For the text-containing cell, return its midpoint in (X, Y) coordinate format. 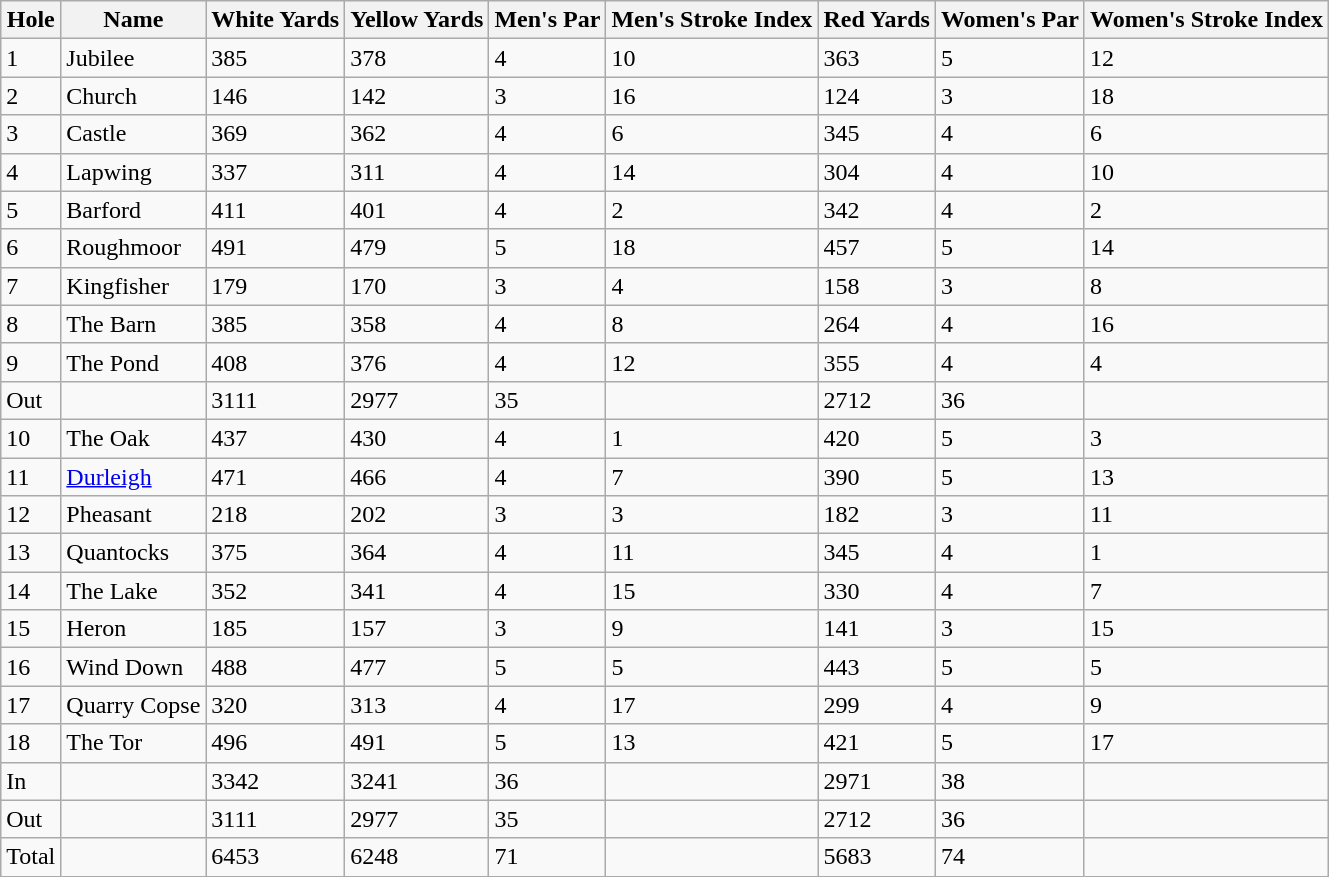
299 (877, 705)
Wind Down (134, 667)
479 (417, 248)
Quarry Copse (134, 705)
6453 (276, 857)
437 (276, 438)
Pheasant (134, 515)
38 (1010, 781)
6248 (417, 857)
3342 (276, 781)
420 (877, 438)
Barford (134, 210)
179 (276, 286)
Yellow Yards (417, 20)
401 (417, 210)
411 (276, 210)
The Tor (134, 743)
443 (877, 667)
375 (276, 553)
313 (417, 705)
Name (134, 20)
Heron (134, 629)
337 (276, 172)
466 (417, 477)
Durleigh (134, 477)
The Lake (134, 591)
202 (417, 515)
488 (276, 667)
408 (276, 362)
369 (276, 134)
363 (877, 58)
362 (417, 134)
457 (877, 248)
Women's Par (1010, 20)
376 (417, 362)
5683 (877, 857)
2971 (877, 781)
Lapwing (134, 172)
Hole (31, 20)
320 (276, 705)
496 (276, 743)
In (31, 781)
421 (877, 743)
390 (877, 477)
352 (276, 591)
124 (877, 96)
342 (877, 210)
Jubilee (134, 58)
218 (276, 515)
146 (276, 96)
378 (417, 58)
Men's Stroke Index (712, 20)
3241 (417, 781)
355 (877, 362)
364 (417, 553)
477 (417, 667)
341 (417, 591)
The Pond (134, 362)
157 (417, 629)
Women's Stroke Index (1206, 20)
White Yards (276, 20)
182 (877, 515)
430 (417, 438)
141 (877, 629)
Church (134, 96)
Castle (134, 134)
170 (417, 286)
Quantocks (134, 553)
142 (417, 96)
471 (276, 477)
158 (877, 286)
304 (877, 172)
358 (417, 324)
Men's Par (548, 20)
330 (877, 591)
Kingfisher (134, 286)
The Oak (134, 438)
The Barn (134, 324)
311 (417, 172)
74 (1010, 857)
Total (31, 857)
71 (548, 857)
185 (276, 629)
Roughmoor (134, 248)
264 (877, 324)
Red Yards (877, 20)
